Determine the (X, Y) coordinate at the center of the cell enclosing the given text.  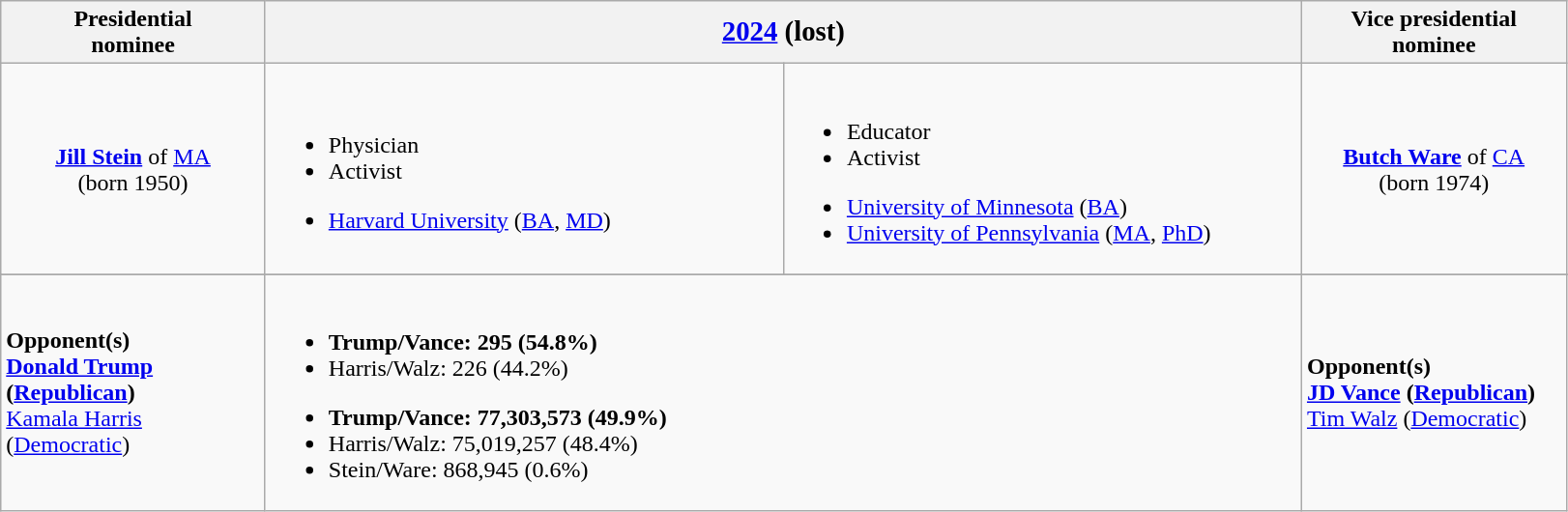
Vice presidentialnominee (1434, 33)
PhysicianActivistHarvard University (BA, MD) (524, 169)
Presidentialnominee (133, 33)
2024 (lost) (783, 33)
Opponent(s)JD Vance (Republican)Tim Walz (Democratic) (1434, 392)
Butch Ware of CA(born 1974) (1434, 169)
Opponent(s)Donald Trump (Republican)Kamala Harris (Democratic) (133, 392)
Jill Stein of MA(born 1950) (133, 169)
Trump/Vance: 295 (54.8%)Harris/Walz: 226 (44.2%)Trump/Vance: 77,303,573 (49.9%)Harris/Walz: 75,019,257 (48.4%)Stein/Ware: 868,945 (0.6%) (783, 392)
EducatorActivistUniversity of Minnesota (BA)University of Pennsylvania (MA, PhD) (1042, 169)
